Detect which cell encompasses the target text, then output its [x, y] center coordinate. 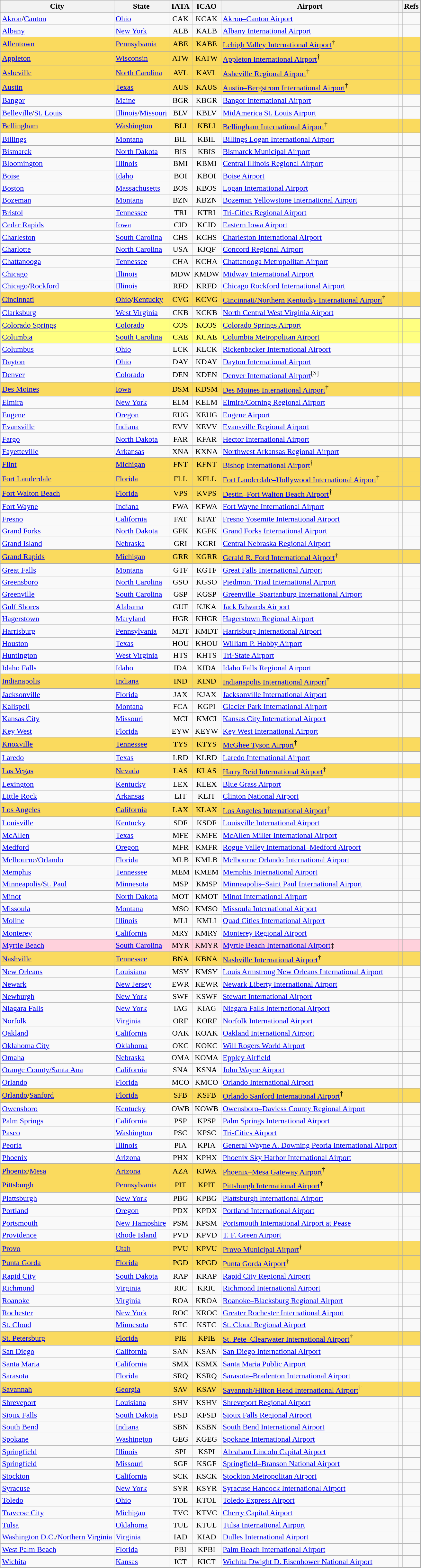
FLL [180, 479]
Palm Springs [57, 1121]
New Jersey [141, 984]
Eastern Iowa Airport [310, 225]
LIT [180, 796]
KLIT [207, 796]
Fresno [57, 519]
Niagara Falls International Airport [310, 1009]
MEM [180, 872]
KCVG [207, 300]
PBI [180, 1549]
Fort Lauderdale–Hollywood International Airport† [310, 479]
Traverse City [57, 1513]
Orlando Sanford International Airport† [310, 1095]
ROA [180, 1301]
Newburgh [57, 996]
AUS [180, 87]
KGSP [207, 594]
CAK [180, 19]
FAR [180, 439]
MLB [180, 860]
Syracuse Hancock International Airport [310, 1488]
Louisville International Airport [310, 823]
KJAX [207, 694]
KSGF [207, 1464]
KABE [207, 44]
Columbus [57, 349]
KFAR [207, 439]
LRD [180, 757]
KBOS [207, 188]
Eugene [57, 415]
Punta Gorda Airport† [310, 1263]
Chicago/Rockford [57, 286]
TYS [180, 745]
Phoenix–Mesa Gateway Airport† [310, 1171]
Grand Forks International Airport [310, 531]
Greensboro [57, 582]
GFK [180, 531]
KDAY [207, 361]
KIAD [207, 1537]
LAX [180, 810]
Louisville [57, 823]
Savannah/Hilton Head International Airport† [310, 1390]
KPVU [207, 1249]
Richmond [57, 1288]
Bloomington [57, 164]
Roanoke–Blacksburg Regional Airport [310, 1301]
KLAS [207, 771]
Portsmouth [57, 1223]
Grand Island [57, 543]
Newark Liberty International Airport [310, 984]
KSPI [207, 1452]
IAG [180, 1009]
HGR [180, 619]
Stockton Metropolitan Airport [310, 1476]
Massachusetts [141, 188]
CHS [180, 237]
Central Nebraska Regional Airport [310, 543]
Orlando International Airport [310, 1082]
KSFB [207, 1095]
Chicago Rockford International Airport [310, 286]
Asheville Regional Airport† [310, 73]
SBN [180, 1427]
SGF [180, 1464]
KJKA [207, 607]
Houston [57, 643]
Boise Airport [310, 176]
KBZN [207, 200]
Appleton [57, 59]
Georgia [141, 1390]
Sioux Falls [57, 1415]
KOMA [207, 1057]
FSD [180, 1415]
MYR [180, 945]
OAK [180, 1033]
Blue Grass Airport [310, 784]
KORF [207, 1021]
Fort Lauderdale [57, 479]
KMDT [207, 631]
Fort Walton Beach [57, 493]
Tulsa [57, 1525]
KSCK [207, 1476]
Palm Springs International Airport [310, 1121]
Los Angeles [57, 810]
Asheville [57, 73]
KBIS [207, 151]
FCA [180, 707]
KMFR [207, 847]
KMCO [207, 1082]
Dulles International Airport [310, 1537]
Pasco [57, 1133]
ALB [180, 31]
Missoula International Airport [310, 909]
EYW [180, 731]
GSO [180, 582]
PVD [180, 1235]
KFNT [207, 465]
Belleville/St. Louis [57, 113]
KGFK [207, 531]
KHTS [207, 656]
Laredo [57, 757]
KSHV [207, 1402]
Providence [57, 1235]
KFLL [207, 479]
Shreveport Regional Airport [310, 1402]
OMA [180, 1057]
Plattsburgh [57, 1198]
SCK [180, 1476]
Austin [57, 87]
Elmira/Corning Regional Airport [310, 403]
Sarasota–Bradenton International Airport [310, 1376]
Grand Rapids [57, 557]
Greater Rochester International Airport [310, 1313]
Bismarck Municipal Airport [310, 151]
Boston [57, 188]
KPHX [207, 1157]
COS [180, 325]
Des Moines [57, 389]
FAT [180, 519]
KEVV [207, 427]
Moline [57, 921]
KSMX [207, 1364]
Orange County/Santa Ana [57, 1070]
Owensboro [57, 1109]
Shreveport [57, 1402]
CHA [180, 261]
KEYW [207, 731]
Bozeman [57, 200]
Evansville Regional Airport [310, 427]
KSAV [207, 1390]
Oakland [57, 1033]
Bellingham International Airport† [310, 126]
Portsmouth International Airport at Pease [310, 1223]
KSAN [207, 1352]
Minneapolis/St. Paul [57, 884]
MLI [180, 921]
KPBG [207, 1198]
Myrtle Beach International Airport‡ [310, 945]
Jacksonville [57, 694]
Wisconsin [141, 59]
KLAX [207, 810]
KPSC [207, 1133]
MCI [180, 719]
Indianapolis International Airport† [310, 681]
KMEM [207, 872]
STC [180, 1325]
South Bend International Airport [310, 1427]
KTOL [207, 1500]
Charleston [57, 237]
BZN [180, 200]
Orlando [57, 1082]
Minneapolis–Saint Paul International Airport [310, 884]
St. Cloud Regional Airport [310, 1325]
SNA [180, 1070]
Will Rogers World Airport [310, 1045]
ATW [180, 59]
Maryland [141, 619]
SHV [180, 1402]
Colorado Springs Airport [310, 325]
Santa Maria Public Airport [310, 1364]
Omaha [57, 1057]
KLRD [207, 757]
KJQF [207, 249]
FNT [180, 465]
West Palm Beach [57, 1549]
KPGD [207, 1263]
Wichita [57, 1562]
Savannah [57, 1390]
Cincinnati/Northern Kentucky International Airport† [310, 300]
Tri-Cities Regional Airport [310, 213]
Utah [141, 1249]
KICT [207, 1562]
Harry Reid International Airport† [310, 771]
KFAT [207, 519]
Boise [57, 176]
DAY [180, 361]
KGRR [207, 557]
Hagerstown [57, 619]
IDA [180, 668]
Phoenix [57, 1157]
Piedmont Triad International Airport [310, 582]
Bismarck [57, 151]
Idaho Falls Regional Airport [310, 668]
Hector International Airport [310, 439]
Laredo International Airport [310, 757]
Stockton [57, 1476]
PBG [180, 1198]
TOL [180, 1500]
Fayetteville [57, 451]
OKC [180, 1045]
RFD [180, 286]
Destin–Fort Walton Beach Airport† [310, 493]
Huntington [57, 656]
KSTC [207, 1325]
Rapid City [57, 1276]
Midway International Airport [310, 274]
KTVC [207, 1513]
PDX [180, 1211]
Orlando/Sanford [57, 1095]
Kalispell [57, 707]
Chattanooga [57, 261]
KIAG [207, 1009]
SPI [180, 1452]
Myrtle Beach [57, 945]
T. F. Green Airport [310, 1235]
McAllen Miller International Airport [310, 835]
GRI [180, 543]
BLV [180, 113]
OWB [180, 1109]
KTRI [207, 213]
San Diego [57, 1352]
Indianapolis [57, 681]
BIS [180, 151]
Albany International Airport [310, 31]
Bangor [57, 100]
KIWA [207, 1171]
KPIA [207, 1145]
KRFD [207, 286]
Fort Wayne International Airport [310, 507]
KFWA [207, 507]
KEUG [207, 415]
KEWR [207, 984]
Ohio/Kentucky [141, 300]
Owensboro–Daviess County Regional Airport [310, 1109]
KMSO [207, 909]
Springfield–Branson National Airport [310, 1464]
ICT [180, 1562]
Appleton International Airport† [310, 59]
Northwest Arkansas Regional Airport [310, 451]
ABE [180, 44]
Las Vegas [57, 771]
Richmond International Airport [310, 1288]
BOI [180, 176]
Clarksburg [57, 313]
Key West [57, 731]
Wichita Dwight D. Eisenhower National Airport [310, 1562]
San Diego International Airport [310, 1352]
GEG [180, 1439]
KSRQ [207, 1376]
Rapid City Regional Airport [310, 1276]
KPVD [207, 1235]
Niagara Falls [57, 1009]
MidAmerica St. Louis Airport [310, 113]
Akron–Canton Airport [310, 19]
Nashville International Airport† [310, 959]
KGPI [207, 707]
William P. Hobby Airport [310, 643]
ROC [180, 1313]
KMCI [207, 719]
IND [180, 681]
Quad Cities International Airport [310, 921]
Cincinnati [57, 300]
Hagerstown Regional Airport [310, 619]
Minot [57, 896]
Louis Armstrong New Orleans International Airport [310, 972]
KBOI [207, 176]
PSC [180, 1133]
KCHA [207, 261]
KBGR [207, 100]
KBLV [207, 113]
Nevada [141, 771]
Grand Forks [57, 531]
IATA [180, 6]
KMYR [207, 945]
State [141, 6]
Roanoke [57, 1301]
BGR [180, 100]
Medford [57, 847]
PIA [180, 1145]
AZA [180, 1171]
Oklahoma City [57, 1045]
Allentown [57, 44]
Syracuse [57, 1488]
FWA [180, 507]
KOWB [207, 1109]
Refs [411, 6]
General Wayne A. Downing Peoria International Airport [310, 1145]
Jacksonville International Airport [310, 694]
KHGR [207, 619]
KGRI [207, 543]
KMRY [207, 933]
Charleston International Airport [310, 237]
Jack Edwards Airport [310, 607]
EVV [180, 427]
VPS [180, 493]
KSNA [207, 1070]
Clinton National Airport [310, 796]
Dayton International Airport [310, 361]
Sarasota [57, 1376]
KALB [207, 31]
BOS [180, 188]
Lexington [57, 784]
Des Moines International Airport† [310, 389]
Pittsburgh [57, 1185]
Tri-State Airport [310, 656]
LCK [180, 349]
Alabama [141, 607]
Santa Maria [57, 1364]
Bangor International Airport [310, 100]
Toledo Express Airport [310, 1500]
LEX [180, 784]
KBIL [207, 139]
KIND [207, 681]
Kansas [141, 1562]
MSY [180, 972]
KSDF [207, 823]
SDF [180, 823]
KCAK [207, 19]
Kansas City International Airport [310, 719]
KCID [207, 225]
Eppley Airfield [310, 1057]
Great Falls [57, 570]
KTUL [207, 1525]
PGD [180, 1263]
Chattanooga Metropolitan Airport [310, 261]
KELM [207, 403]
BMI [180, 164]
ICAO [207, 6]
XNA [180, 451]
KBLI [207, 126]
MSP [180, 884]
PSP [180, 1121]
Cherry Capital Airport [310, 1513]
LAS [180, 771]
GUF [180, 607]
Greenville–Spartanburg International Airport [310, 594]
Flint [57, 465]
KROC [207, 1313]
Portland [57, 1211]
SAN [180, 1352]
SFB [180, 1095]
Newark [57, 984]
Denver International Airport[S] [310, 375]
KHOU [207, 643]
Harrisburg International Airport [310, 631]
Idaho Falls [57, 668]
Spokane [57, 1439]
Washington D.C./Northern Virginia [57, 1537]
McAllen [57, 835]
Fort Wayne [57, 507]
St. Petersburg [57, 1338]
Billings [57, 139]
KGTF [207, 570]
Sioux Falls Regional Airport [310, 1415]
Gerald R. Ford International Airport† [310, 557]
Minot International Airport [310, 896]
CID [180, 225]
KCHS [207, 237]
KIDA [207, 668]
Airport [310, 6]
GRR [180, 557]
MSO [180, 909]
KRIC [207, 1288]
Los Angeles International Airport† [310, 810]
PIT [180, 1185]
Albany [57, 31]
TUL [180, 1525]
RAP [180, 1276]
ORF [180, 1021]
Columbia [57, 337]
Rhode Island [141, 1235]
Concord Regional Airport [310, 249]
Tri-Cities Airport [310, 1133]
St. Pete–Clearwater International Airport† [310, 1338]
KRAP [207, 1276]
Missoula [57, 909]
KSBN [207, 1427]
KOKC [207, 1045]
SWF [180, 996]
PHX [180, 1157]
KPSM [207, 1223]
KMLB [207, 860]
South Bend [57, 1427]
GSP [180, 594]
KGSO [207, 582]
Punta Gorda [57, 1263]
Bellingham [57, 126]
BIL [180, 139]
KDEN [207, 375]
Glacier Park International Airport [310, 707]
KCAE [207, 337]
Peoria [57, 1145]
Columbia Metropolitan Airport [310, 337]
JAX [180, 694]
Norfolk International Airport [310, 1021]
KAUS [207, 87]
Fresno Yosemite International Airport [310, 519]
Phoenix/Mesa [57, 1171]
Key West International Airport [310, 731]
Knoxville [57, 745]
Great Falls International Airport [310, 570]
KGEG [207, 1439]
Melbourne Orlando International Airport [310, 860]
Central Illinois Regional Airport [310, 164]
USA [180, 249]
SYR [180, 1488]
BNA [180, 959]
KFSD [207, 1415]
Illinois/Missouri [141, 113]
KXNA [207, 451]
KMSY [207, 972]
KSWF [207, 996]
KCOS [207, 325]
KLCK [207, 349]
Spokane International Airport [310, 1439]
KMDW [207, 274]
Evansville [57, 427]
St. Cloud [57, 1325]
Bozeman Yellowstone International Airport [310, 200]
Memphis International Airport [310, 872]
KPDX [207, 1211]
CVG [180, 300]
KOAK [207, 1033]
North Central West Virginia Airport [310, 313]
Eugene Airport [310, 415]
Pittsburgh International Airport† [310, 1185]
Fargo [57, 439]
MCO [180, 1082]
TVC [180, 1513]
EUG [180, 415]
Plattsburgh International Airport [310, 1198]
Maine [141, 100]
Lehigh Valley International Airport† [310, 44]
Rogue Valley International–Medford Airport [310, 847]
KMFE [207, 835]
KMSP [207, 884]
KLEX [207, 784]
Monterey Regional Airport [310, 933]
PVU [180, 1249]
Provo [57, 1249]
CAE [180, 337]
Memphis [57, 872]
HOU [180, 643]
KSYR [207, 1488]
Chicago [57, 274]
McGhee Tyson Airport† [310, 745]
BLI [180, 126]
Rochester [57, 1313]
KPIT [207, 1185]
Monterey [57, 933]
DSM [180, 389]
SAV [180, 1390]
Cedar Rapids [57, 225]
KTYS [207, 745]
Portland International Airport [310, 1211]
KPIE [207, 1338]
DEN [180, 375]
Charlotte [57, 249]
Little Rock [57, 796]
Austin–Bergstrom International Airport† [310, 87]
Norfolk [57, 1021]
Tulsa International Airport [310, 1525]
AVL [180, 73]
Oakland International Airport [310, 1033]
KPBI [207, 1549]
Nashville [57, 959]
Melbourne/Orlando [57, 860]
KPSP [207, 1121]
Akron/Canton [57, 19]
Abraham Lincoln Capital Airport [310, 1452]
KDSM [207, 389]
PSM [180, 1223]
MFE [180, 835]
New Hampshire [141, 1223]
MDW [180, 274]
SRQ [180, 1376]
Harrisburg [57, 631]
GTF [180, 570]
Rickenbacker International Airport [310, 349]
MOT [180, 896]
City [57, 6]
IAD [180, 1537]
PIE [180, 1338]
Stewart International Airport [310, 996]
Kansas City [57, 719]
MDT [180, 631]
KMOT [207, 896]
Bristol [57, 213]
Logan International Airport [310, 188]
Palm Beach International Airport [310, 1549]
Provo Municipal Airport† [310, 1249]
Billings Logan International Airport [310, 139]
Toledo [57, 1500]
KAVL [207, 73]
Greenville [57, 594]
New Orleans [57, 972]
EWR [180, 984]
KROA [207, 1301]
Phoenix Sky Harbor International Airport [310, 1157]
KBNA [207, 959]
HTS [180, 656]
SMX [180, 1364]
Gulf Shores [57, 607]
Dayton [57, 361]
MRY [180, 933]
Colorado Springs [57, 325]
KMLI [207, 921]
CKB [180, 313]
RIC [180, 1288]
John Wayne Airport [310, 1070]
KATW [207, 59]
KCKB [207, 313]
Denver [57, 375]
KBMI [207, 164]
Bishop International Airport† [310, 465]
Elmira [57, 403]
TRI [180, 213]
MFR [180, 847]
KVPS [207, 493]
ELM [180, 403]
